Return [x, y] of the center of cell containing provided text 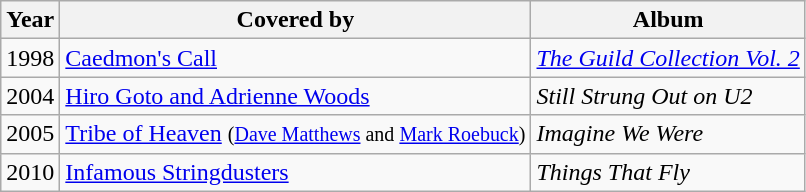
Infamous Stringdusters [296, 172]
Things That Fly [668, 172]
2004 [30, 96]
Year [30, 20]
Tribe of Heaven (Dave Matthews and Mark Roebuck) [296, 134]
Covered by [296, 20]
The Guild Collection Vol. 2 [668, 58]
2010 [30, 172]
Still Strung Out on U2 [668, 96]
Imagine We Were [668, 134]
Album [668, 20]
1998 [30, 58]
2005 [30, 134]
Hiro Goto and Adrienne Woods [296, 96]
Caedmon's Call [296, 58]
